Extract the (x, y) coordinate from the center of the cell holding the provided text.  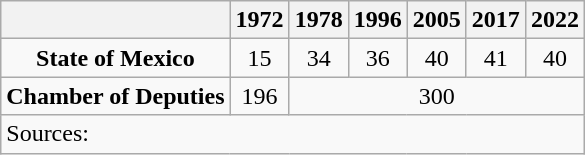
Chamber of Deputies (116, 96)
15 (260, 58)
2005 (436, 20)
2017 (496, 20)
41 (496, 58)
2022 (554, 20)
1996 (378, 20)
196 (260, 96)
300 (436, 96)
1978 (318, 20)
34 (318, 58)
36 (378, 58)
State of Mexico (116, 58)
Sources: (293, 134)
1972 (260, 20)
